Find where the given text appears and provide that cell's center as [X, Y] coordinate. 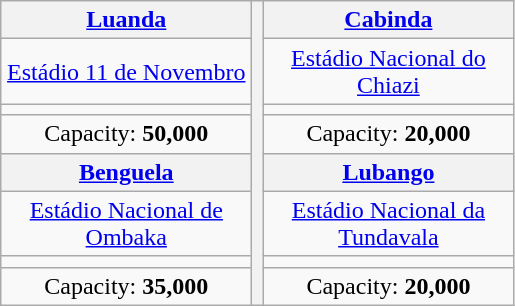
Estádio Nacional do Chiazi [388, 72]
Cabinda [388, 20]
Estádio Nacional da Tundavala [388, 224]
Capacity: 50,000 [126, 134]
Estádio Nacional de Ombaka [126, 224]
Estádio 11 de Novembro [126, 72]
Benguela [126, 172]
Capacity: 35,000 [126, 286]
Luanda [126, 20]
Lubango [388, 172]
